Determine the [X, Y] coordinate at the center of the cell enclosing the given text.  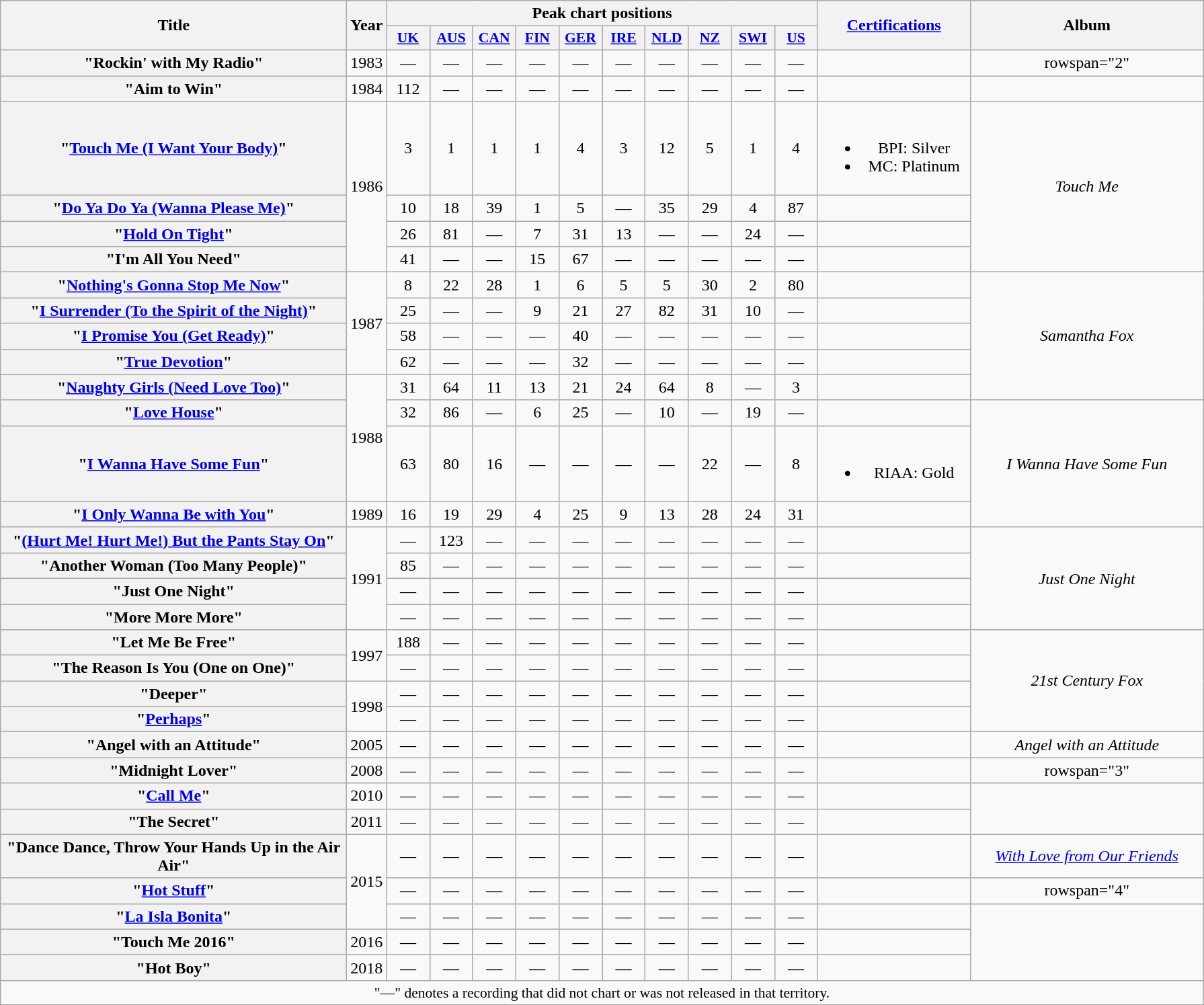
Certifications [894, 26]
82 [667, 311]
"Rockin' with My Radio" [173, 63]
"Let Me Be Free" [173, 643]
"I Promise You (Get Ready)" [173, 336]
"(Hurt Me! Hurt Me!) But the Pants Stay On" [173, 540]
"Another Woman (Too Many People)" [173, 565]
NLD [667, 38]
87 [796, 208]
FIN [537, 38]
"Midnight Lover" [173, 770]
GER [580, 38]
"Touch Me (I Want Your Body)" [173, 149]
"Nothing's Gonna Stop Me Now" [173, 285]
Title [173, 26]
"Deeper" [173, 694]
35 [667, 208]
"I Only Wanna Be with You" [173, 514]
SWI [753, 38]
Touch Me [1086, 187]
39 [494, 208]
62 [408, 362]
81 [451, 234]
11 [494, 387]
"Angel with an Attitude" [173, 745]
NZ [710, 38]
BPI: SilverMC: Platinum [894, 149]
12 [667, 149]
RIAA: Gold [894, 464]
1986 [367, 187]
"The Reason Is You (One on One)" [173, 668]
IRE [624, 38]
18 [451, 208]
CAN [494, 38]
1983 [367, 63]
AUS [451, 38]
rowspan="2" [1086, 63]
With Love from Our Friends [1086, 856]
UK [408, 38]
112 [408, 88]
2011 [367, 821]
Samantha Fox [1086, 336]
188 [408, 643]
15 [537, 259]
2 [753, 285]
85 [408, 565]
I Wanna Have Some Fun [1086, 464]
rowspan="3" [1086, 770]
123 [451, 540]
"Hold On Tight" [173, 234]
26 [408, 234]
"Aim to Win" [173, 88]
41 [408, 259]
"Call Me" [173, 796]
"I Surrender (To the Spirit of the Night)" [173, 311]
86 [451, 413]
Just One Night [1086, 578]
Year [367, 26]
Angel with an Attitude [1086, 745]
"More More More" [173, 616]
1991 [367, 578]
"The Secret" [173, 821]
"Dance Dance, Throw Your Hands Up in the Air Air" [173, 856]
Album [1086, 26]
"Touch Me 2016" [173, 942]
"Hot Boy" [173, 967]
"Naughty Girls (Need Love Too)" [173, 387]
"I Wanna Have Some Fun" [173, 464]
58 [408, 336]
2016 [367, 942]
1988 [367, 438]
27 [624, 311]
2018 [367, 967]
"Just One Night" [173, 591]
21st Century Fox [1086, 681]
7 [537, 234]
1984 [367, 88]
"Hot Stuff" [173, 891]
67 [580, 259]
US [796, 38]
2010 [367, 796]
30 [710, 285]
2008 [367, 770]
"Love House" [173, 413]
1998 [367, 707]
1989 [367, 514]
"—" denotes a recording that did not chart or was not released in that territory. [602, 992]
"Perhaps" [173, 719]
"Do Ya Do Ya (Wanna Please Me)" [173, 208]
40 [580, 336]
1987 [367, 323]
2015 [367, 882]
rowspan="4" [1086, 891]
Peak chart positions [602, 13]
2005 [367, 745]
"La Isla Bonita" [173, 916]
"True Devotion" [173, 362]
"I'm All You Need" [173, 259]
1997 [367, 655]
63 [408, 464]
